Capture the cell that displays the provided text and extract its (x, y) central coordinate. 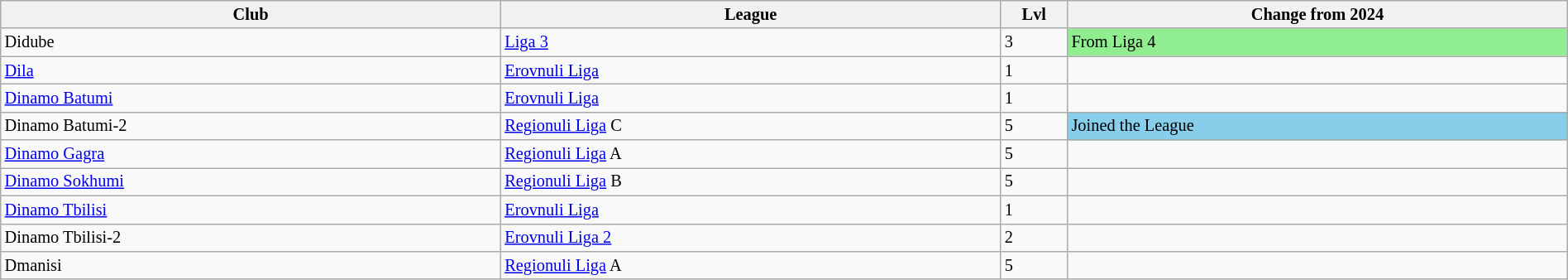
3 (1034, 42)
Dinamo Gagra (251, 154)
Dinamo Tbilisi (251, 210)
Club (251, 14)
Regionuli Liga C (751, 126)
Lvl (1034, 14)
From Liga 4 (1318, 42)
Dila (251, 70)
Liga 3 (751, 42)
Dinamo Tbilisi-2 (251, 238)
Erovnuli Liga 2 (751, 238)
Dmanisi (251, 265)
2 (1034, 238)
Dinamo Batumi-2 (251, 126)
Dinamo Sokhumi (251, 181)
Dinamo Batumi (251, 98)
Didube (251, 42)
Change from 2024 (1318, 14)
Joined the League (1318, 126)
Regionuli Liga B (751, 181)
League (751, 14)
